From the cell containing the given text, extract its center point as [X, Y] coordinate. 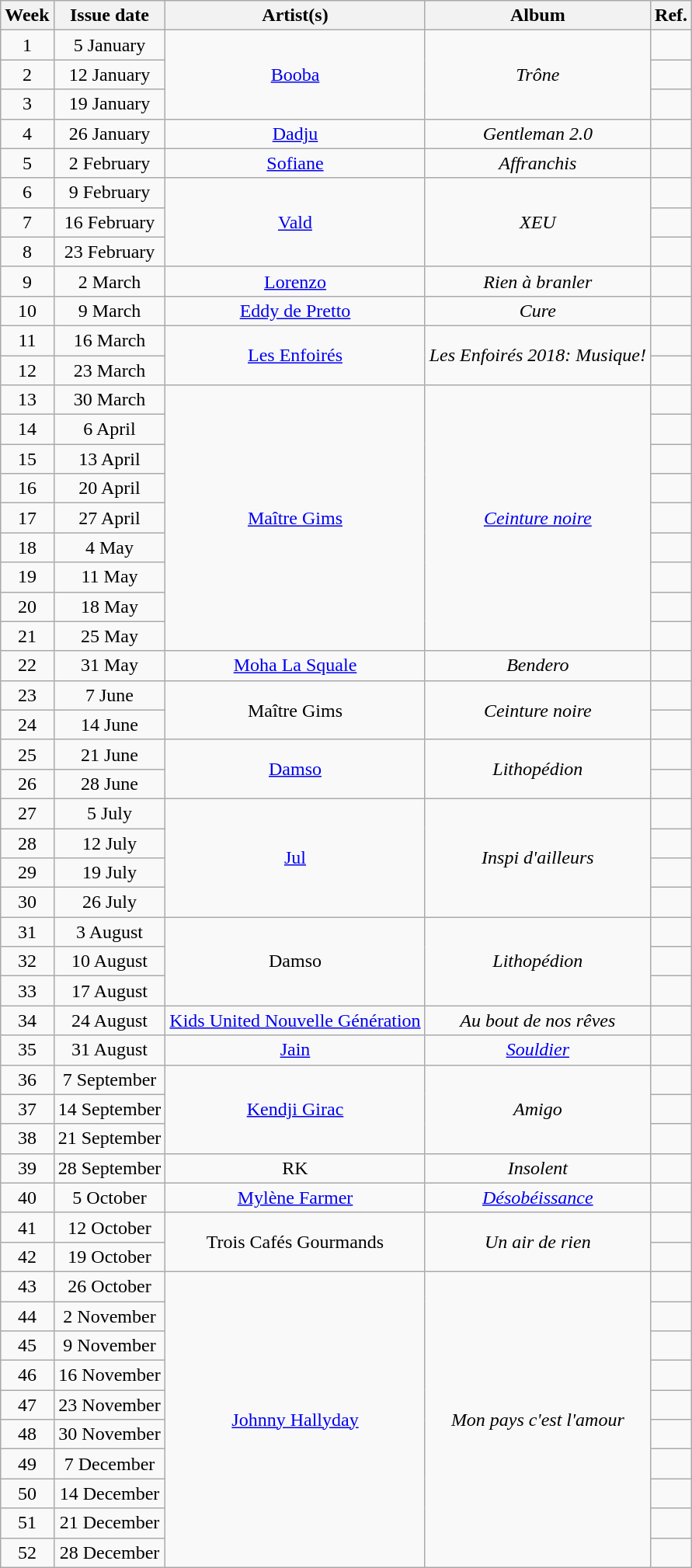
16 [27, 488]
Amigo [537, 1109]
Jul [295, 857]
Sofiane [295, 163]
5 October [110, 1198]
Insolent [537, 1168]
27 April [110, 518]
41 [27, 1227]
23 February [110, 252]
Ref. [671, 16]
25 [27, 754]
12 July [110, 843]
16 November [110, 1375]
7 June [110, 695]
5 [27, 163]
Moha La Squale [295, 666]
5 January [110, 45]
19 July [110, 873]
Affranchis [537, 163]
39 [27, 1168]
Mylène Farmer [295, 1198]
18 May [110, 607]
Lorenzo [295, 281]
33 [27, 991]
12 October [110, 1227]
21 September [110, 1139]
Kendji Girac [295, 1109]
4 May [110, 548]
28 September [110, 1168]
47 [27, 1405]
11 May [110, 577]
24 [27, 725]
48 [27, 1434]
9 March [110, 311]
14 [27, 429]
31 August [110, 1050]
16 February [110, 222]
Dadju [295, 134]
19 October [110, 1257]
10 [27, 311]
Booba [295, 75]
14 December [110, 1493]
Issue date [110, 16]
Mon pays c'est l'amour [537, 1420]
12 January [110, 75]
46 [27, 1375]
2 March [110, 281]
23 November [110, 1405]
30 November [110, 1434]
2 [27, 75]
Jain [295, 1050]
50 [27, 1493]
34 [27, 1020]
13 [27, 400]
Eddy de Pretto [295, 311]
Trône [537, 75]
30 [27, 902]
14 September [110, 1109]
37 [27, 1109]
Gentleman 2.0 [537, 134]
30 March [110, 400]
31 May [110, 666]
23 March [110, 370]
19 [27, 577]
2 November [110, 1316]
3 [27, 104]
RK [295, 1168]
29 [27, 873]
7 [27, 222]
Les Enfoirés 2018: Musique! [537, 355]
20 April [110, 488]
7 December [110, 1464]
10 August [110, 961]
22 [27, 666]
XEU [537, 222]
4 [27, 134]
17 [27, 518]
9 November [110, 1346]
Album [537, 16]
35 [27, 1050]
Inspi d'ailleurs [537, 857]
Un air de rien [537, 1242]
8 [27, 252]
Au bout de nos rêves [537, 1020]
Kids United Nouvelle Génération [295, 1020]
24 August [110, 1020]
31 [27, 932]
Johnny Hallyday [295, 1420]
13 April [110, 459]
40 [27, 1198]
51 [27, 1523]
6 [27, 193]
Trois Cafés Gourmands [295, 1242]
Week [27, 16]
12 [27, 370]
23 [27, 695]
26 October [110, 1286]
5 July [110, 813]
18 [27, 548]
21 December [110, 1523]
7 September [110, 1080]
17 August [110, 991]
26 January [110, 134]
20 [27, 607]
15 [27, 459]
45 [27, 1346]
11 [27, 340]
44 [27, 1316]
Vald [295, 222]
36 [27, 1080]
28 December [110, 1552]
3 August [110, 932]
Souldier [537, 1050]
21 June [110, 754]
Les Enfoirés [295, 355]
27 [27, 813]
1 [27, 45]
26 [27, 784]
Bendero [537, 666]
28 June [110, 784]
6 April [110, 429]
Artist(s) [295, 16]
2 February [110, 163]
49 [27, 1464]
14 June [110, 725]
26 July [110, 902]
38 [27, 1139]
25 May [110, 636]
19 January [110, 104]
43 [27, 1286]
16 March [110, 340]
Cure [537, 311]
9 [27, 281]
32 [27, 961]
28 [27, 843]
9 February [110, 193]
21 [27, 636]
Désobéissance [537, 1198]
52 [27, 1552]
42 [27, 1257]
Rien à branler [537, 281]
